Capture the cell that displays the provided text and extract its (X, Y) central coordinate. 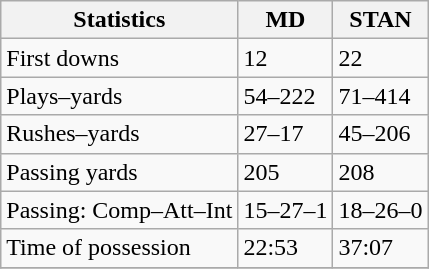
Passing: Comp–Att–Int (120, 210)
Rushes–yards (120, 134)
Statistics (120, 20)
STAN (380, 20)
54–222 (286, 96)
12 (286, 58)
15–27–1 (286, 210)
22 (380, 58)
27–17 (286, 134)
18–26–0 (380, 210)
45–206 (380, 134)
22:53 (286, 248)
Passing yards (120, 172)
205 (286, 172)
First downs (120, 58)
MD (286, 20)
208 (380, 172)
Plays–yards (120, 96)
Time of possession (120, 248)
71–414 (380, 96)
37:07 (380, 248)
